Output the [x, y] coordinate of the center of the cell containing the given text.  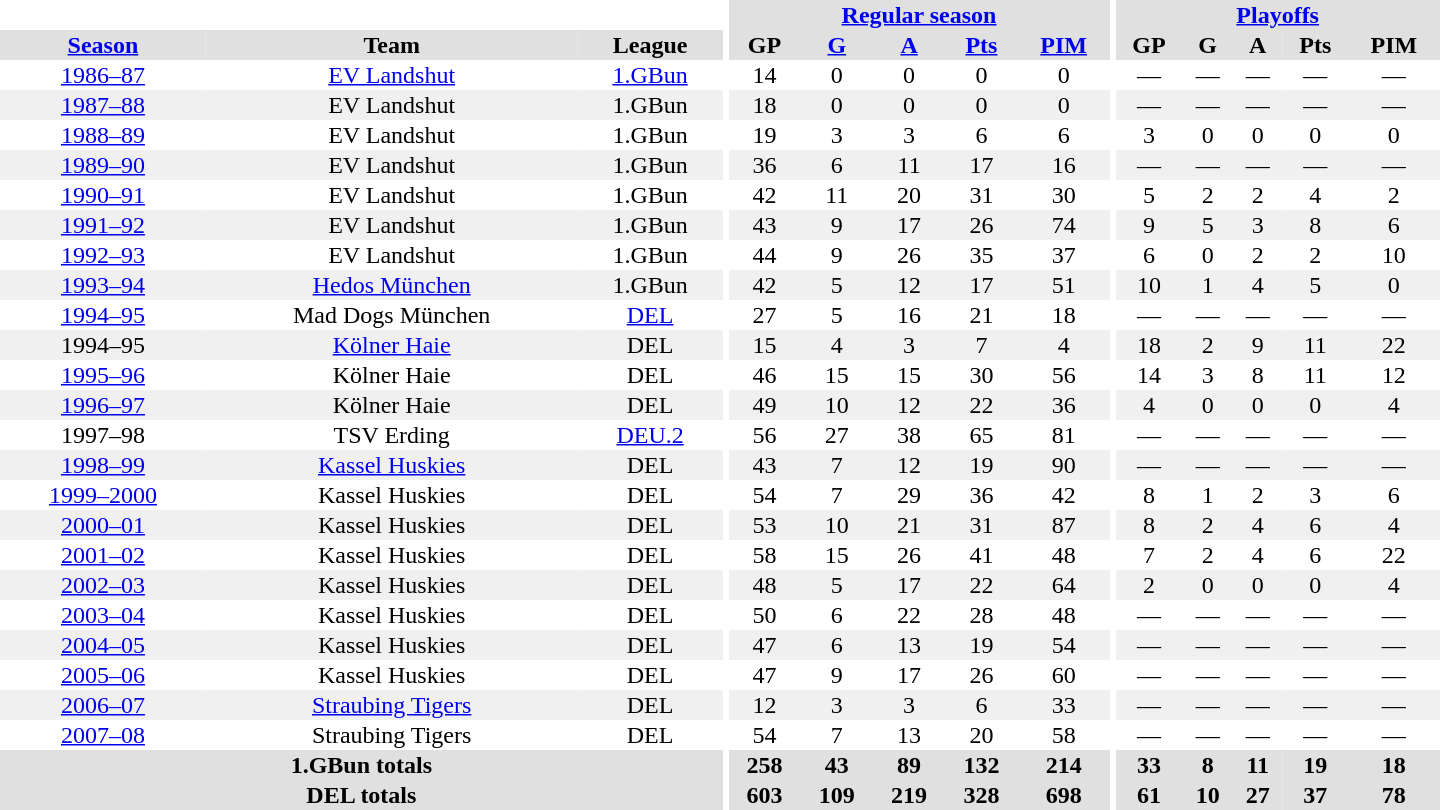
2001–02 [103, 555]
109 [837, 795]
Mad Dogs München [392, 315]
89 [909, 765]
51 [1064, 285]
64 [1064, 585]
1991–92 [103, 225]
1997–98 [103, 435]
DEU.2 [650, 435]
81 [1064, 435]
219 [909, 795]
1993–94 [103, 285]
60 [1064, 675]
Playoffs [1278, 15]
44 [764, 255]
1987–88 [103, 105]
28 [981, 615]
698 [1064, 795]
29 [909, 495]
61 [1148, 795]
214 [1064, 765]
DEL totals [362, 795]
603 [764, 795]
1996–97 [103, 405]
2007–08 [103, 735]
78 [1394, 795]
50 [764, 615]
1995–96 [103, 375]
38 [909, 435]
74 [1064, 225]
53 [764, 525]
35 [981, 255]
Hedos München [392, 285]
65 [981, 435]
2002–03 [103, 585]
258 [764, 765]
41 [981, 555]
328 [981, 795]
Team [392, 45]
90 [1064, 465]
1988–89 [103, 135]
2004–05 [103, 645]
Regular season [918, 15]
2000–01 [103, 525]
132 [981, 765]
1999–2000 [103, 495]
TSV Erding [392, 435]
87 [1064, 525]
Season [103, 45]
1.GBun totals [362, 765]
46 [764, 375]
1989–90 [103, 165]
1990–91 [103, 195]
2006–07 [103, 705]
1986–87 [103, 75]
2003–04 [103, 615]
1998–99 [103, 465]
League [650, 45]
2005–06 [103, 675]
49 [764, 405]
1992–93 [103, 255]
